For the text-containing cell, return its midpoint in (X, Y) coordinate format. 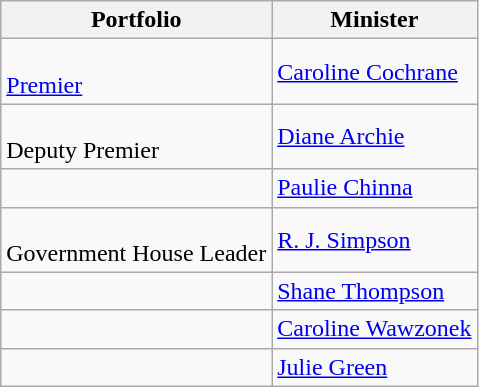
Shane Thompson (374, 291)
Caroline Cochrane (374, 72)
Caroline Wawzonek (374, 329)
Deputy Premier (136, 136)
Diane Archie (374, 136)
Premier (136, 72)
Julie Green (374, 367)
R. J. Simpson (374, 240)
Government House Leader (136, 240)
Portfolio (136, 20)
Paulie Chinna (374, 188)
Minister (374, 20)
